Pinpoint the cell where the given text exists, returning its (X, Y) midpoint coordinate. 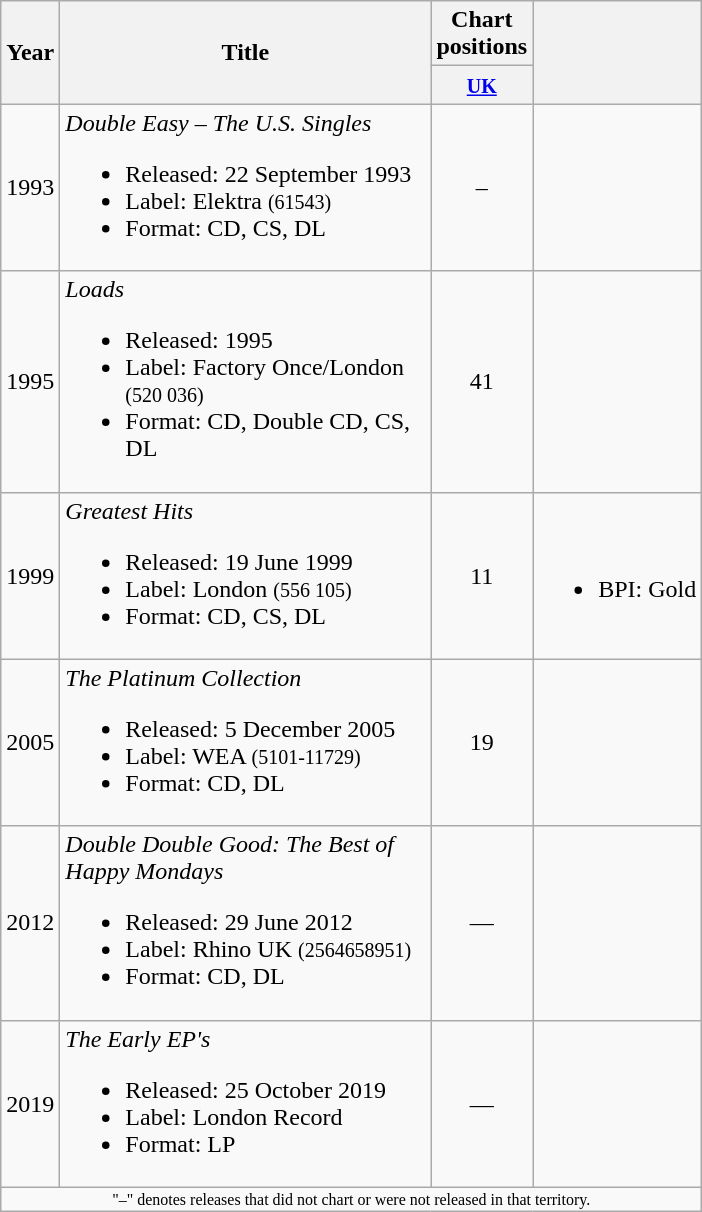
2005 (30, 742)
Title (246, 52)
Greatest HitsReleased: 19 June 1999Label: London (556 105)Format: CD, CS, DL (246, 576)
Year (30, 52)
LoadsReleased: 1995Label: Factory Once/London (520 036)Format: CD, Double CD, CS, DL (246, 382)
The Platinum CollectionReleased: 5 December 2005Label: WEA (5101-11729)Format: CD, DL (246, 742)
UK (482, 85)
"–" denotes releases that did not chart or were not released in that territory. (352, 1199)
2012 (30, 923)
2019 (30, 1104)
1999 (30, 576)
BPI: Gold (618, 576)
The Early EP'sReleased: 25 October 2019Label: London RecordFormat: LP (246, 1104)
41 (482, 382)
11 (482, 576)
Double Double Good: The Best of Happy MondaysReleased: 29 June 2012Label: Rhino UK (2564658951)Format: CD, DL (246, 923)
Chart positions (482, 34)
1993 (30, 188)
– (482, 188)
19 (482, 742)
Double Easy – The U.S. SinglesReleased: 22 September 1993Label: Elektra (61543)Format: CD, CS, DL (246, 188)
1995 (30, 382)
